Scan for the cell matching the given text and deliver its [x, y] coordinate at center. 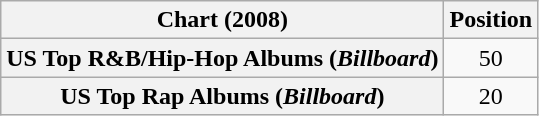
US Top Rap Albums (Billboard) [222, 96]
20 [491, 96]
US Top R&B/Hip-Hop Albums (Billboard) [222, 58]
Chart (2008) [222, 20]
50 [491, 58]
Position [491, 20]
